From the cell containing the given text, extract its center point as (X, Y) coordinate. 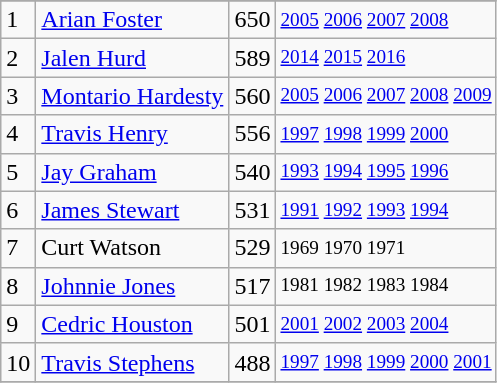
3 (18, 96)
Arian Foster (132, 20)
2005 2006 2007 2008 2009 (386, 96)
5 (18, 172)
Jay Graham (132, 172)
531 (252, 210)
8 (18, 286)
501 (252, 324)
9 (18, 324)
1969 1970 1971 (386, 248)
2001 2002 2003 2004 (386, 324)
Montario Hardesty (132, 96)
1997 1998 1999 2000 (386, 134)
Johnnie Jones (132, 286)
1991 1992 1993 1994 (386, 210)
517 (252, 286)
556 (252, 134)
4 (18, 134)
2005 2006 2007 2008 (386, 20)
488 (252, 362)
1981 1982 1983 1984 (386, 286)
Travis Stephens (132, 362)
7 (18, 248)
Jalen Hurd (132, 58)
1997 1998 1999 2000 2001 (386, 362)
Curt Watson (132, 248)
2 (18, 58)
6 (18, 210)
1993 1994 1995 1996 (386, 172)
10 (18, 362)
589 (252, 58)
529 (252, 248)
James Stewart (132, 210)
650 (252, 20)
Travis Henry (132, 134)
560 (252, 96)
1 (18, 20)
2014 2015 2016 (386, 58)
540 (252, 172)
Cedric Houston (132, 324)
